Search for the cell housing the specified text and yield its [x, y] center coordinate. 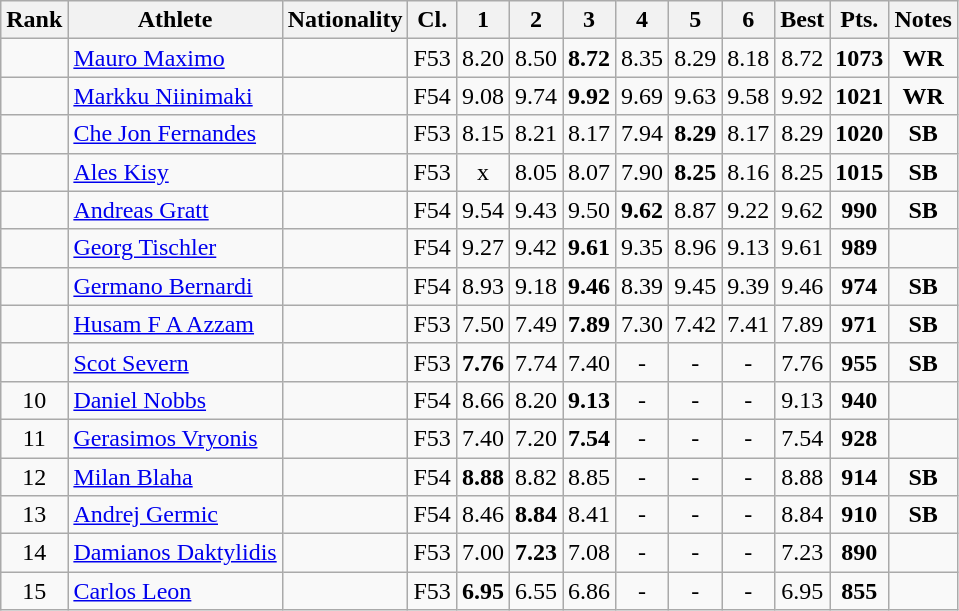
8.46 [482, 515]
9.27 [482, 248]
8.85 [590, 477]
910 [860, 515]
7.20 [536, 438]
8.05 [536, 172]
Daniel Nobbs [175, 400]
7.94 [642, 134]
Georg Tischler [175, 248]
928 [860, 438]
8.66 [482, 400]
1020 [860, 134]
Nationality [345, 20]
Gerasimos Vryonis [175, 438]
15 [34, 591]
8.35 [642, 58]
9.63 [696, 96]
855 [860, 591]
Scot Severn [175, 362]
13 [34, 515]
Mauro Maximo [175, 58]
7.00 [482, 553]
Pts. [860, 20]
9.58 [748, 96]
Carlos Leon [175, 591]
14 [34, 553]
12 [34, 477]
7.74 [536, 362]
Che Jon Fernandes [175, 134]
8.16 [748, 172]
Athlete [175, 20]
6.55 [536, 591]
7.42 [696, 324]
Notes [923, 20]
6 [748, 20]
9.69 [642, 96]
10 [34, 400]
8.18 [748, 58]
Germano Bernardi [175, 286]
9.18 [536, 286]
9.22 [748, 210]
989 [860, 248]
Damianos Daktylidis [175, 553]
4 [642, 20]
8.41 [590, 515]
9.54 [482, 210]
Best [802, 20]
7.49 [536, 324]
914 [860, 477]
9.39 [748, 286]
9.50 [590, 210]
9.74 [536, 96]
971 [860, 324]
Andreas Gratt [175, 210]
8.96 [696, 248]
1021 [860, 96]
Rank [34, 20]
940 [860, 400]
6.86 [590, 591]
5 [696, 20]
8.82 [536, 477]
3 [590, 20]
974 [860, 286]
7.08 [590, 553]
1 [482, 20]
8.21 [536, 134]
7.30 [642, 324]
9.35 [642, 248]
1073 [860, 58]
Markku Niinimaki [175, 96]
8.87 [696, 210]
1015 [860, 172]
8.50 [536, 58]
9.43 [536, 210]
8.93 [482, 286]
Cl. [432, 20]
x [482, 172]
9.08 [482, 96]
Ales Kisy [175, 172]
890 [860, 553]
955 [860, 362]
2 [536, 20]
7.41 [748, 324]
7.50 [482, 324]
9.45 [696, 286]
9.42 [536, 248]
7.90 [642, 172]
Husam F A Azzam [175, 324]
11 [34, 438]
8.07 [590, 172]
Milan Blaha [175, 477]
990 [860, 210]
8.39 [642, 286]
Andrej Germic [175, 515]
8.15 [482, 134]
